Detect which cell encompasses the target text, then output its (x, y) center coordinate. 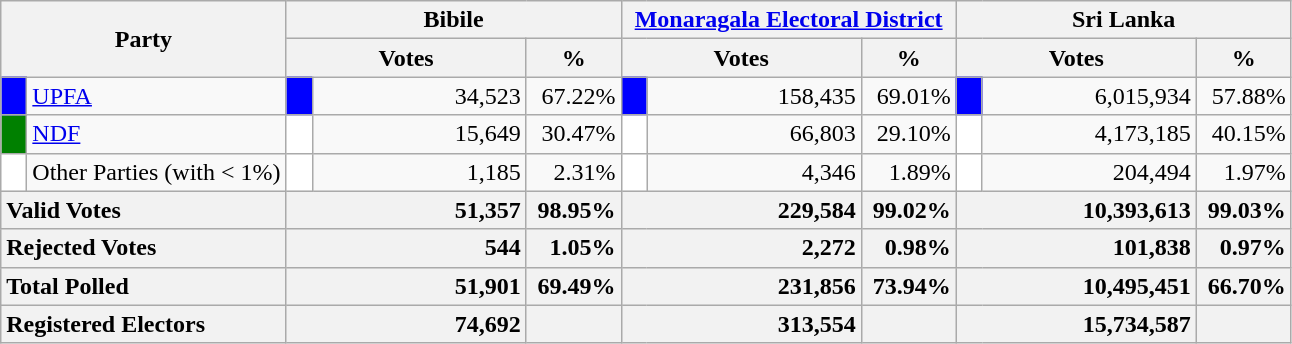
158,435 (754, 96)
Total Polled (144, 286)
4,346 (754, 172)
231,856 (741, 286)
69.49% (574, 286)
0.98% (908, 248)
10,495,451 (1076, 286)
313,554 (741, 324)
544 (406, 248)
6,015,934 (1089, 96)
66.70% (1244, 286)
Other Parties (with < 1%) (156, 172)
0.97% (1244, 248)
1,185 (419, 172)
1.05% (574, 248)
1.89% (908, 172)
99.02% (908, 210)
Party (144, 39)
229,584 (741, 210)
15,649 (419, 134)
67.22% (574, 96)
2,272 (741, 248)
204,494 (1089, 172)
Valid Votes (144, 210)
51,901 (406, 286)
UPFA (156, 96)
73.94% (908, 286)
15,734,587 (1076, 324)
99.03% (1244, 210)
10,393,613 (1076, 210)
Rejected Votes (144, 248)
Registered Electors (144, 324)
51,357 (406, 210)
40.15% (1244, 134)
98.95% (574, 210)
34,523 (419, 96)
2.31% (574, 172)
Monaragala Electoral District (788, 20)
Sri Lanka (1124, 20)
69.01% (908, 96)
57.88% (1244, 96)
4,173,185 (1089, 134)
101,838 (1076, 248)
66,803 (754, 134)
Bibile (454, 20)
74,692 (406, 324)
29.10% (908, 134)
30.47% (574, 134)
1.97% (1244, 172)
NDF (156, 134)
